Pinpoint the cell where the given text exists, returning its (x, y) midpoint coordinate. 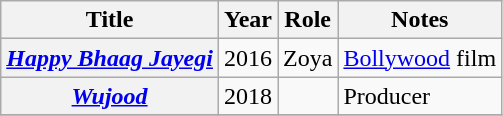
Title (110, 20)
Happy Bhaag Jayegi (110, 58)
Producer (420, 96)
Notes (420, 20)
2016 (248, 58)
Zoya (308, 58)
Wujood (110, 96)
Role (308, 20)
Bollywood film (420, 58)
Year (248, 20)
2018 (248, 96)
